Capture the cell that displays the provided text and extract its (x, y) central coordinate. 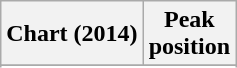
Peakposition (189, 34)
Chart (2014) (72, 34)
